Locate the cell with the specified text and output its (x, y) center coordinate. 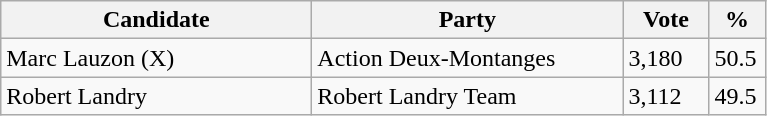
3,180 (666, 58)
Party (468, 20)
% (737, 20)
Vote (666, 20)
Robert Landry Team (468, 96)
3,112 (666, 96)
Candidate (156, 20)
49.5 (737, 96)
Action Deux-Montanges (468, 58)
Marc Lauzon (X) (156, 58)
Robert Landry (156, 96)
50.5 (737, 58)
